From the cell containing the given text, extract its center point as (x, y) coordinate. 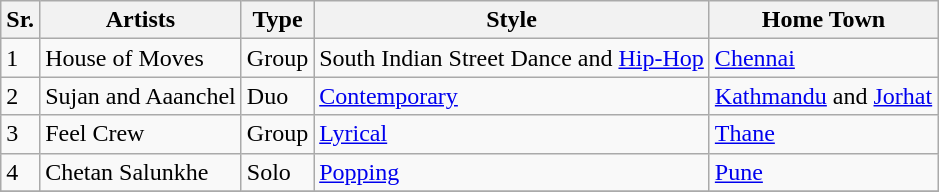
Chennai (823, 58)
Thane (823, 134)
Contemporary (512, 96)
3 (20, 134)
2 (20, 96)
Sujan and Aaanchel (141, 96)
Artists (141, 20)
South Indian Street Dance and Hip-Hop (512, 58)
Type (277, 20)
Feel Crew (141, 134)
Solo (277, 172)
House of Moves (141, 58)
Pune (823, 172)
Sr. (20, 20)
Style (512, 20)
Kathmandu and Jorhat (823, 96)
Home Town (823, 20)
1 (20, 58)
Chetan Salunkhe (141, 172)
Popping (512, 172)
Duo (277, 96)
4 (20, 172)
Lyrical (512, 134)
